Output the (x, y) coordinate of the center of the cell containing the given text.  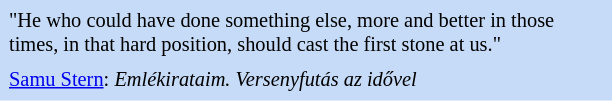
Samu Stern: Emlékirataim. Versenyfutás az idővel (306, 80)
"He who could have done something else, more and better in those times, in that hard position, should cast the first stone at us." (306, 34)
